Detect which cell encompasses the target text, then output its [x, y] center coordinate. 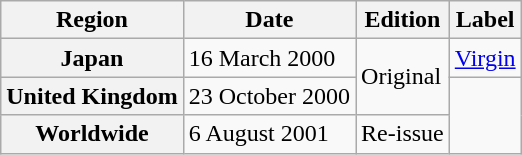
Japan [92, 58]
16 March 2000 [269, 58]
Worldwide [92, 134]
Region [92, 20]
Label [485, 20]
Edition [403, 20]
Re-issue [403, 134]
Virgin [485, 58]
6 August 2001 [269, 134]
Original [403, 77]
23 October 2000 [269, 96]
Date [269, 20]
United Kingdom [92, 96]
